Provide the (X, Y) coordinate of the cell's center where the given text is located.  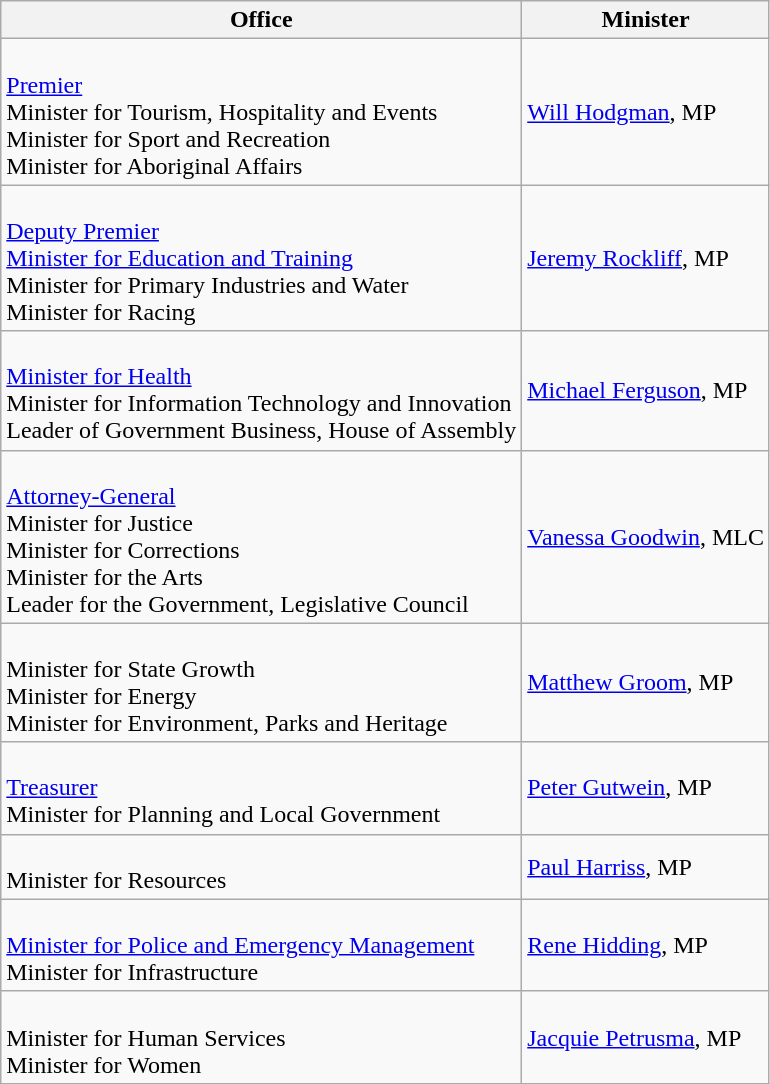
Minister for Health Minister for Information Technology and Innovation Leader of Government Business, House of Assembly (262, 390)
Peter Gutwein, MP (646, 788)
Jacquie Petrusma, MP (646, 1037)
Minister (646, 20)
Rene Hidding, MP (646, 945)
Office (262, 20)
Michael Ferguson, MP (646, 390)
Attorney-General Minister for Justice Minister for Corrections Minister for the Arts Leader for the Government, Legislative Council (262, 536)
Paul Harriss, MP (646, 866)
Minister for State Growth Minister for Energy Minister for Environment, Parks and Heritage (262, 682)
Matthew Groom, MP (646, 682)
Premier Minister for Tourism, Hospitality and Events Minister for Sport and Recreation Minister for Aboriginal Affairs (262, 112)
Minister for Police and Emergency Management Minister for Infrastructure (262, 945)
Jeremy Rockliff, MP (646, 258)
Treasurer Minister for Planning and Local Government (262, 788)
Will Hodgman, MP (646, 112)
Minister for Resources (262, 866)
Deputy Premier Minister for Education and Training Minister for Primary Industries and Water Minister for Racing (262, 258)
Vanessa Goodwin, MLC (646, 536)
Minister for Human Services Minister for Women (262, 1037)
